Pinpoint the cell where the given text exists, returning its [x, y] midpoint coordinate. 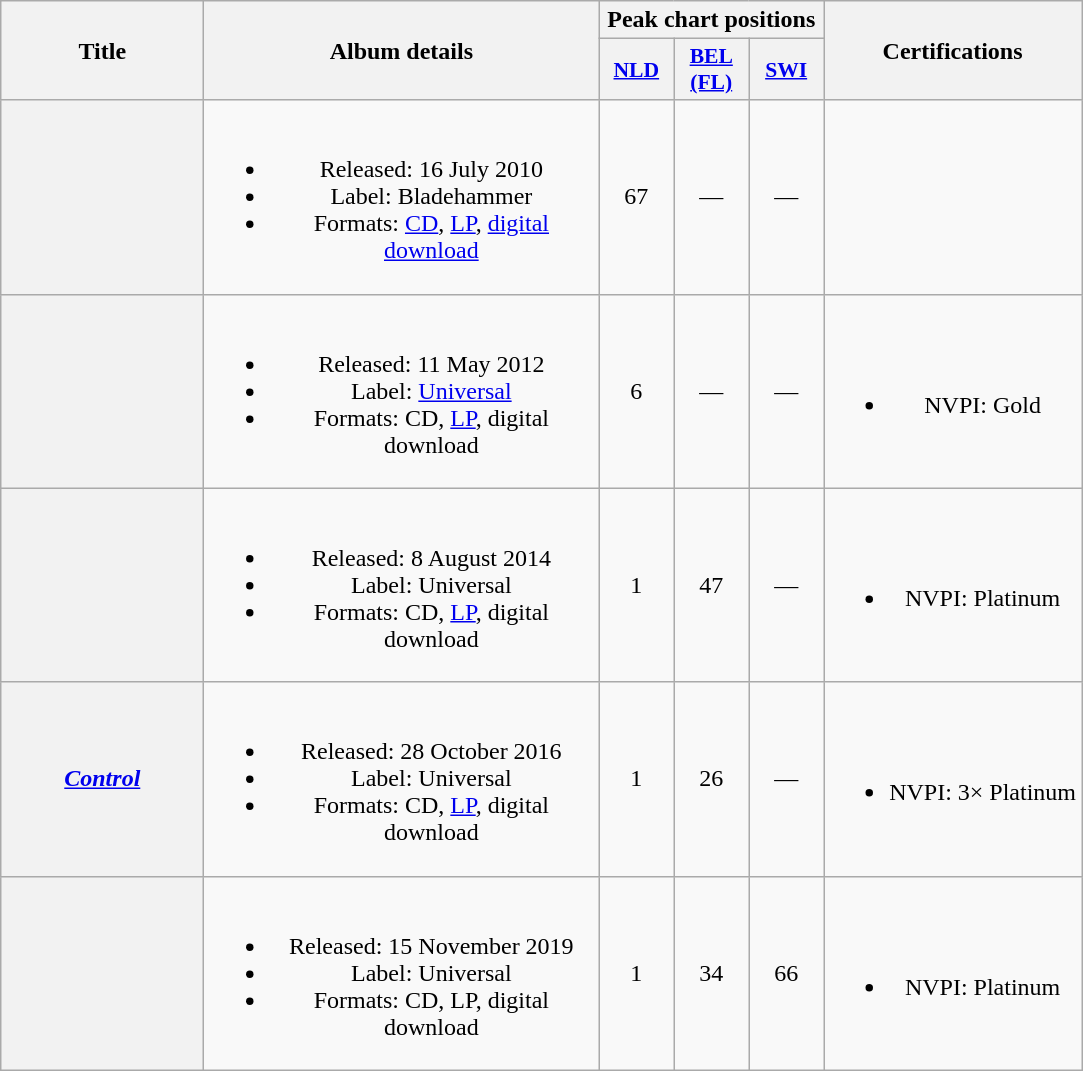
NVPI: 3× Platinum [953, 779]
Peak chart positions [712, 20]
Certifications [953, 50]
26 [712, 779]
NVPI: Gold [953, 391]
Released: 28 October 2016Label: UniversalFormats: CD, LP, digital download [402, 779]
Released: 11 May 2012Label: UniversalFormats: CD, LP, digital download [402, 391]
66 [786, 973]
34 [712, 973]
BEL(FL) [712, 70]
67 [636, 197]
Released: 16 July 2010Label: BladehammerFormats: CD, LP, digital download [402, 197]
NLD [636, 70]
Title [102, 50]
SWI [786, 70]
Released: 8 August 2014Label: UniversalFormats: CD, LP, digital download [402, 585]
47 [712, 585]
Released: 15 November 2019Label: UniversalFormats: CD, LP, digital download [402, 973]
Album details [402, 50]
6 [636, 391]
Control [102, 779]
